Find where the given text appears and provide that cell's center as [X, Y] coordinate. 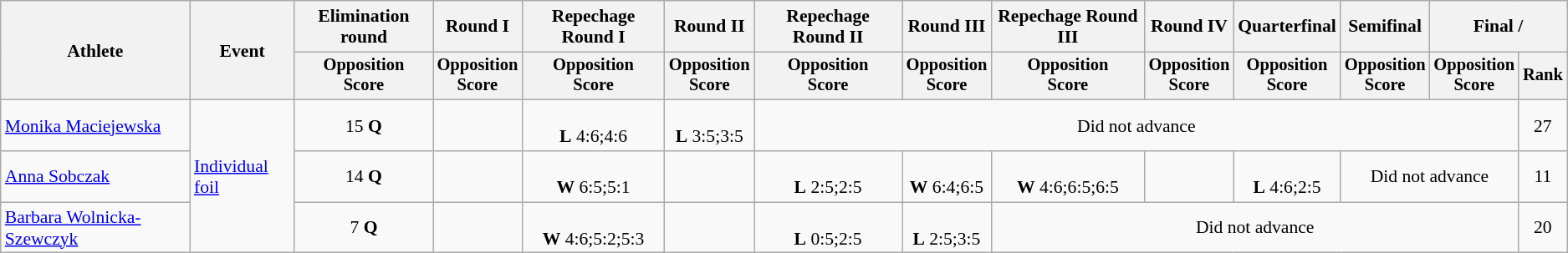
27 [1543, 125]
Repechage Round II [828, 27]
W 4:6;5:2;5:3 [594, 227]
Round III [947, 27]
L 3:5;3:5 [709, 125]
Anna Sobczak [95, 177]
L 2:5;2:5 [828, 177]
Event [243, 50]
Rank [1543, 76]
L 4:6;4:6 [594, 125]
15 Q [363, 125]
Final / [1498, 27]
Round IV [1189, 27]
Monika Maciejewska [95, 125]
Barbara Wolnicka-Szewczyk [95, 227]
11 [1543, 177]
Semifinal [1385, 27]
Repechage Round III [1067, 27]
W 4:6;6:5;6:5 [1067, 177]
20 [1543, 227]
L 2:5;3:5 [947, 227]
Individual foil [243, 177]
Elimination round [363, 27]
Quarterfinal [1287, 27]
W 6:5;5:1 [594, 177]
L 4:6;2:5 [1287, 177]
W 6:4;6:5 [947, 177]
L 0:5;2:5 [828, 227]
7 Q [363, 227]
Round I [478, 27]
Athlete [95, 50]
Round II [709, 27]
14 Q [363, 177]
Repechage Round I [594, 27]
